For the text-containing cell, return its midpoint in [X, Y] coordinate format. 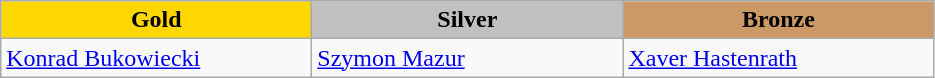
Bronze [778, 20]
Szymon Mazur [468, 58]
Silver [468, 20]
Gold [156, 20]
Xaver Hastenrath [778, 58]
Konrad Bukowiecki [156, 58]
